Search for the cell housing the specified text and yield its [x, y] center coordinate. 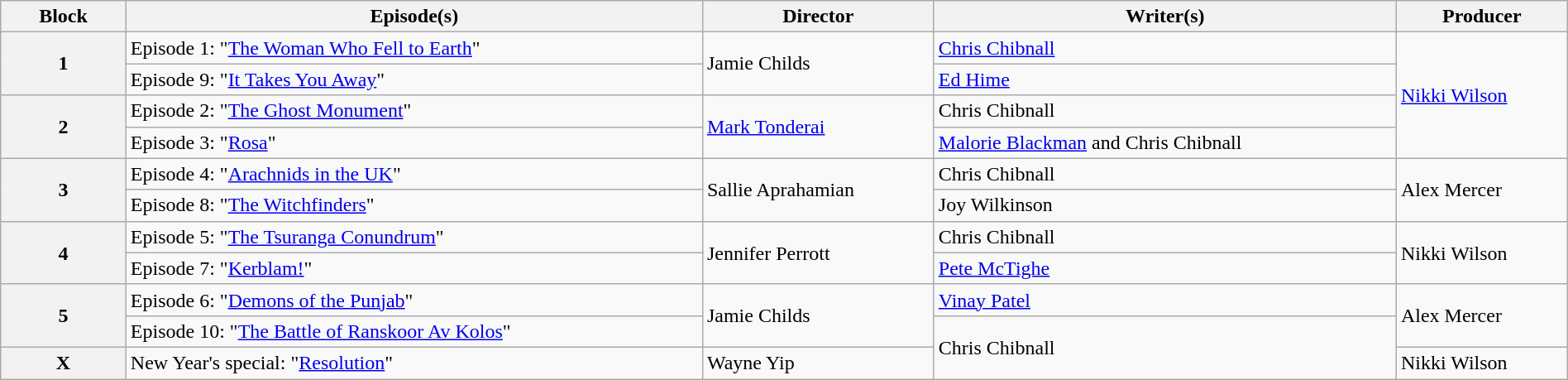
5 [64, 315]
Episode 7: "Kerblam!" [414, 268]
2 [64, 127]
Wayne Yip [818, 363]
Episode 4: "Arachnids in the UK" [414, 174]
Episode 5: "The Tsuranga Conundrum" [414, 237]
Jennifer Perrott [818, 253]
Joy Wilkinson [1164, 205]
1 [64, 64]
4 [64, 253]
Mark Tonderai [818, 127]
Episode 2: "The Ghost Monument" [414, 111]
Episode 10: "The Battle of Ranskoor Av Kolos" [414, 331]
Malorie Blackman and Chris Chibnall [1164, 142]
Episode 9: "It Takes You Away" [414, 79]
Sallie Aprahamian [818, 190]
Pete McTighe [1164, 268]
Vinay Patel [1164, 300]
3 [64, 190]
Episode 3: "Rosa" [414, 142]
Producer [1482, 17]
New Year's special: "Resolution" [414, 363]
Writer(s) [1164, 17]
Episode(s) [414, 17]
Director [818, 17]
X [64, 363]
Ed Hime [1164, 79]
Block [64, 17]
Episode 8: "The Witchfinders" [414, 205]
Episode 1: "The Woman Who Fell to Earth" [414, 48]
Episode 6: "Demons of the Punjab" [414, 300]
